Pinpoint the cell where the given text exists, returning its (x, y) midpoint coordinate. 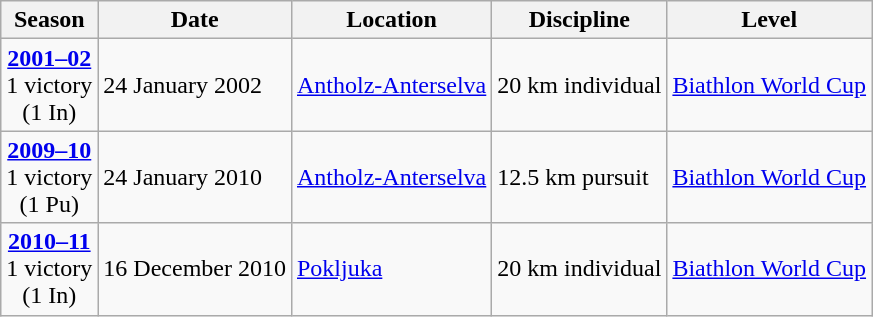
Discipline (580, 20)
2009–10 1 victory (1 Pu) (50, 177)
12.5 km pursuit (580, 177)
2001–02 1 victory (1 In) (50, 85)
Location (391, 20)
Date (195, 20)
Pokljuka (391, 269)
16 December 2010 (195, 269)
24 January 2002 (195, 85)
2010–11 1 victory (1 In) (50, 269)
24 January 2010 (195, 177)
Level (770, 20)
Season (50, 20)
